Detect which cell encompasses the target text, then output its (x, y) center coordinate. 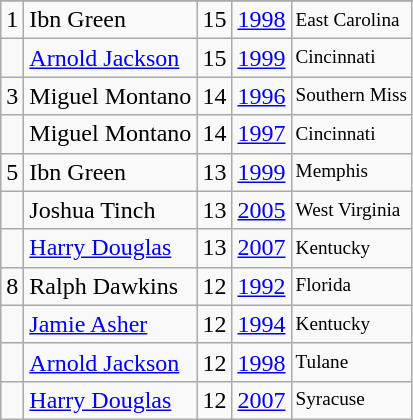
1994 (262, 324)
8 (12, 286)
Ralph Dawkins (110, 286)
Florida (352, 286)
1992 (262, 286)
Joshua Tinch (110, 210)
1997 (262, 134)
1996 (262, 96)
West Virginia (352, 210)
1 (12, 20)
Jamie Asher (110, 324)
5 (12, 172)
2005 (262, 210)
Southern Miss (352, 96)
Memphis (352, 172)
Syracuse (352, 400)
East Carolina (352, 20)
3 (12, 96)
Tulane (352, 362)
